Return [x, y] of the center of cell containing provided text 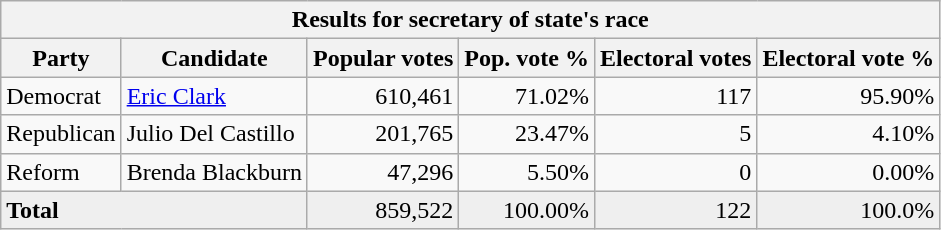
Total [154, 210]
23.47% [527, 134]
0.00% [848, 172]
Democrat [61, 96]
Electoral vote % [848, 58]
100.00% [527, 210]
Julio Del Castillo [214, 134]
Candidate [214, 58]
Party [61, 58]
Pop. vote % [527, 58]
Results for secretary of state's race [470, 20]
5.50% [527, 172]
Reform [61, 172]
4.10% [848, 134]
Popular votes [382, 58]
201,765 [382, 134]
5 [675, 134]
Brenda Blackburn [214, 172]
71.02% [527, 96]
610,461 [382, 96]
100.0% [848, 210]
117 [675, 96]
859,522 [382, 210]
47,296 [382, 172]
Electoral votes [675, 58]
0 [675, 172]
Republican [61, 134]
Eric Clark [214, 96]
122 [675, 210]
95.90% [848, 96]
